Scan for the cell matching the given text and deliver its [x, y] coordinate at center. 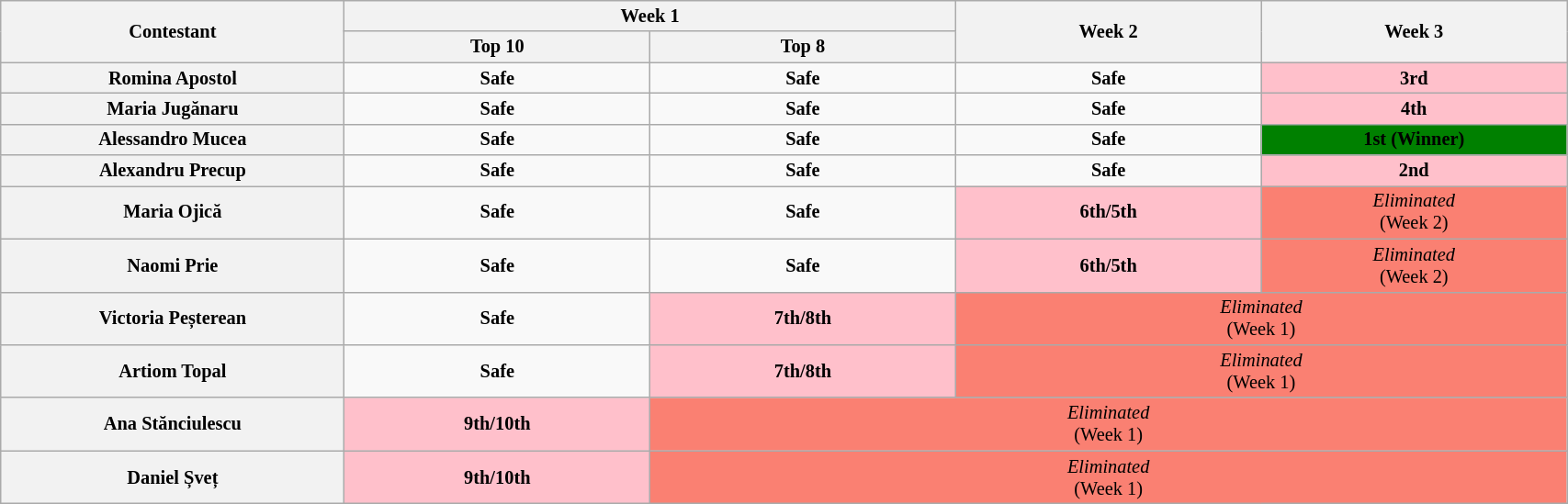
Week 3 [1415, 31]
Ana Stănciulescu [173, 424]
Daniel Șveț [173, 477]
Victoria Peșterean [173, 319]
Maria Jugănaru [173, 108]
Week 1 [650, 16]
Artiom Topal [173, 371]
Alexandru Precup [173, 171]
Week 2 [1108, 31]
Maria Ojică [173, 212]
Naomi Prie [173, 265]
Romina Apostol [173, 78]
Alessandro Mucea [173, 140]
4th [1415, 108]
Top 10 [498, 47]
3rd [1415, 78]
Top 8 [803, 47]
1st (Winner) [1415, 140]
2nd [1415, 171]
Contestant [173, 31]
